Scan for the cell matching the given text and deliver its (x, y) coordinate at center. 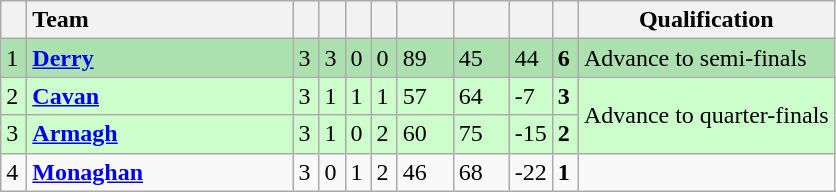
4 (14, 172)
45 (481, 58)
68 (481, 172)
Advance to quarter-finals (706, 115)
Advance to semi-finals (706, 58)
64 (481, 96)
Derry (160, 58)
-7 (530, 96)
44 (530, 58)
Armagh (160, 134)
Monaghan (160, 172)
57 (425, 96)
75 (481, 134)
Team (160, 20)
Qualification (706, 20)
60 (425, 134)
46 (425, 172)
6 (565, 58)
89 (425, 58)
-22 (530, 172)
Cavan (160, 96)
-15 (530, 134)
